Scan for the cell matching the given text and deliver its [x, y] coordinate at center. 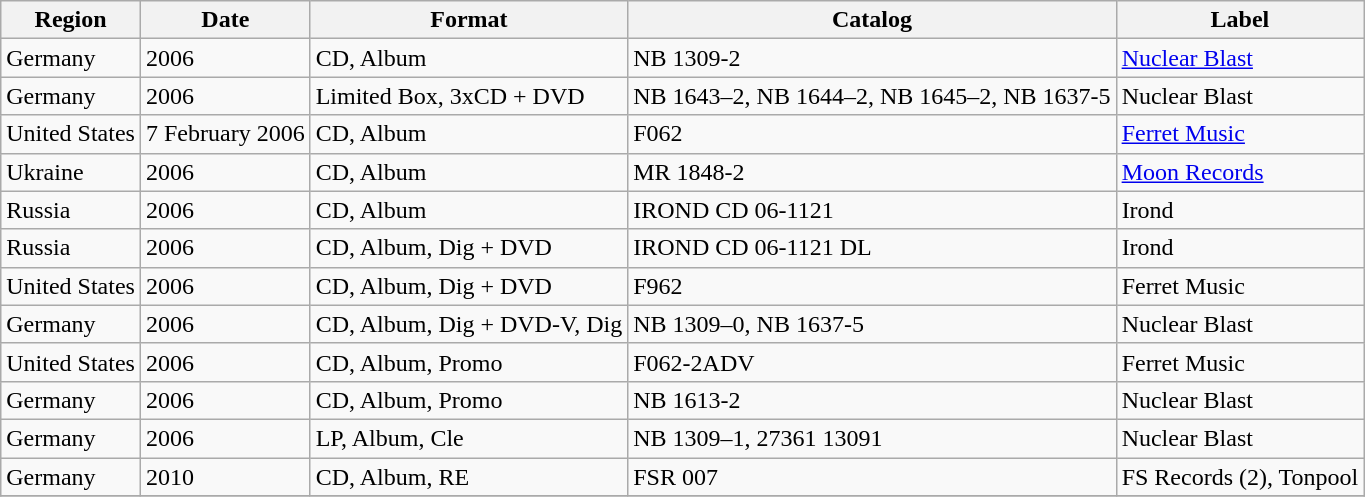
Date [225, 20]
Limited Box, 3xCD + DVD [469, 96]
NB 1613-2 [872, 400]
IROND CD 06-1121 DL [872, 248]
Ukraine [71, 172]
NB 1309-2 [872, 58]
LP, Album, Cle [469, 438]
NB 1309–1, 27361 13091 [872, 438]
F062 [872, 134]
2010 [225, 477]
CD, Album, RE [469, 477]
NB 1643–2, NB 1644–2, NB 1645–2, NB 1637-5 [872, 96]
7 February 2006 [225, 134]
Format [469, 20]
NB 1309–0, NB 1637-5 [872, 324]
Label [1240, 20]
Moon Records [1240, 172]
F062-2ADV [872, 362]
MR 1848-2 [872, 172]
CD, Album, Dig + DVD-V, Dig [469, 324]
F962 [872, 286]
FSR 007 [872, 477]
IROND CD 06-1121 [872, 210]
Region [71, 20]
Catalog [872, 20]
FS Records (2), Tonpool [1240, 477]
